Provide the [X, Y] coordinate of the cell's center where the given text is located.  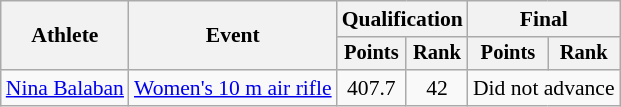
407.7 [372, 88]
Did not advance [544, 88]
Event [233, 36]
42 [437, 88]
Nina Balaban [65, 88]
Final [544, 19]
Women's 10 m air rifle [233, 88]
Athlete [65, 36]
Qualification [402, 19]
